Detect which cell encompasses the target text, then output its (x, y) center coordinate. 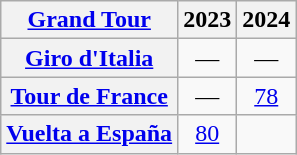
78 (266, 96)
Grand Tour (90, 20)
80 (208, 134)
2023 (208, 20)
Giro d'Italia (90, 58)
2024 (266, 20)
Tour de France (90, 96)
Vuelta a España (90, 134)
